Output the (x, y) coordinate of the center of the cell containing the given text.  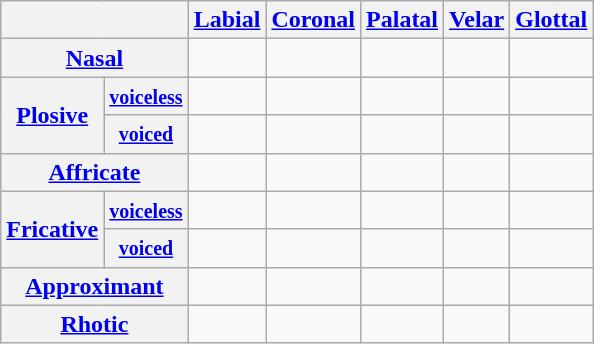
Affricate (94, 172)
Velar (477, 20)
Approximant (94, 286)
Plosive (52, 115)
Palatal (402, 20)
Rhotic (94, 324)
Glottal (552, 20)
Nasal (94, 58)
Fricative (52, 229)
Coronal (314, 20)
Labial (227, 20)
